Return (x, y) of the center of cell containing provided text 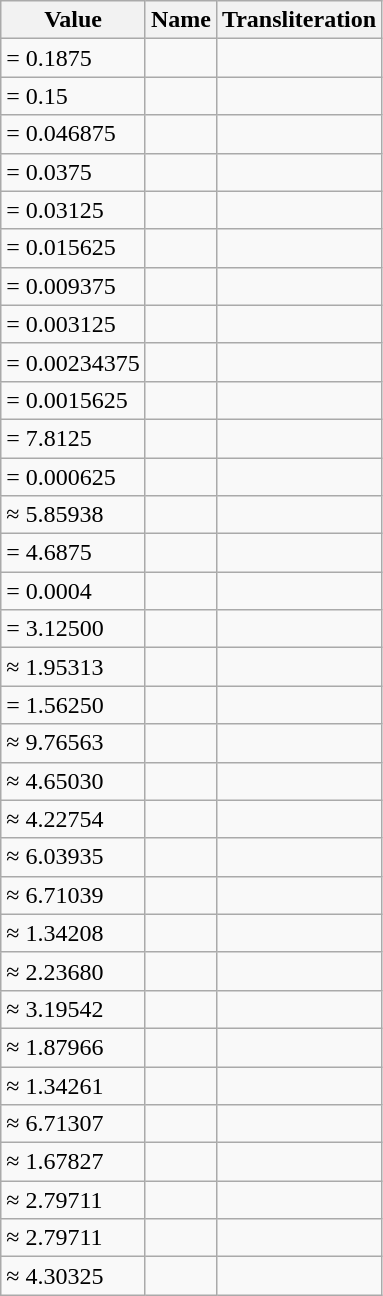
= 7.8125 (74, 438)
≈ 4.30325 (74, 1276)
= 0.0015625 (74, 400)
≈ 4.65030 (74, 781)
= 0.00234375 (74, 362)
≈ 1.34261 (74, 1085)
≈ 6.03935 (74, 857)
= 0.1875 (74, 58)
= 0.015625 (74, 248)
≈ 1.34208 (74, 933)
= 0.0004 (74, 591)
Name (180, 20)
≈ 5.85938 (74, 515)
= 1.56250 (74, 705)
= 0.046875 (74, 134)
≈ 3.19542 (74, 1009)
≈ 9.76563 (74, 743)
Value (74, 20)
≈ 4.22754 (74, 819)
≈ 6.71307 (74, 1124)
≈ 1.87966 (74, 1047)
= 0.003125 (74, 324)
≈ 1.95313 (74, 667)
= 0.009375 (74, 286)
= 0.15 (74, 96)
= 0.000625 (74, 477)
= 0.0375 (74, 172)
≈ 2.23680 (74, 971)
≈ 6.71039 (74, 895)
Transliteration (298, 20)
≈ 1.67827 (74, 1162)
= 4.6875 (74, 553)
= 0.03125 (74, 210)
= 3.12500 (74, 629)
